Scan for the cell matching the given text and deliver its [X, Y] coordinate at center. 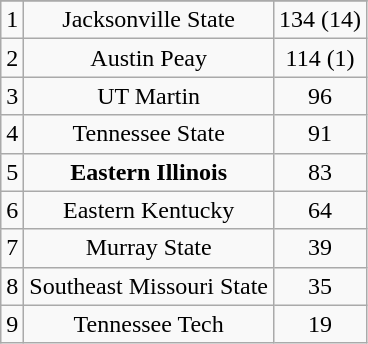
64 [320, 210]
19 [320, 324]
96 [320, 96]
2 [12, 58]
7 [12, 248]
39 [320, 248]
5 [12, 172]
UT Martin [149, 96]
Tennessee Tech [149, 324]
35 [320, 286]
8 [12, 286]
83 [320, 172]
Austin Peay [149, 58]
91 [320, 134]
1 [12, 20]
Eastern Kentucky [149, 210]
9 [12, 324]
Tennessee State [149, 134]
Jacksonville State [149, 20]
134 (14) [320, 20]
114 (1) [320, 58]
Murray State [149, 248]
Eastern Illinois [149, 172]
3 [12, 96]
6 [12, 210]
Southeast Missouri State [149, 286]
4 [12, 134]
